Return the (x, y) coordinate for the center point of the cell that contains the specified text.  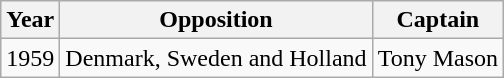
Year (30, 20)
1959 (30, 58)
Opposition (216, 20)
Denmark, Sweden and Holland (216, 58)
Tony Mason (438, 58)
Captain (438, 20)
